Scan for the cell matching the given text and deliver its [x, y] coordinate at center. 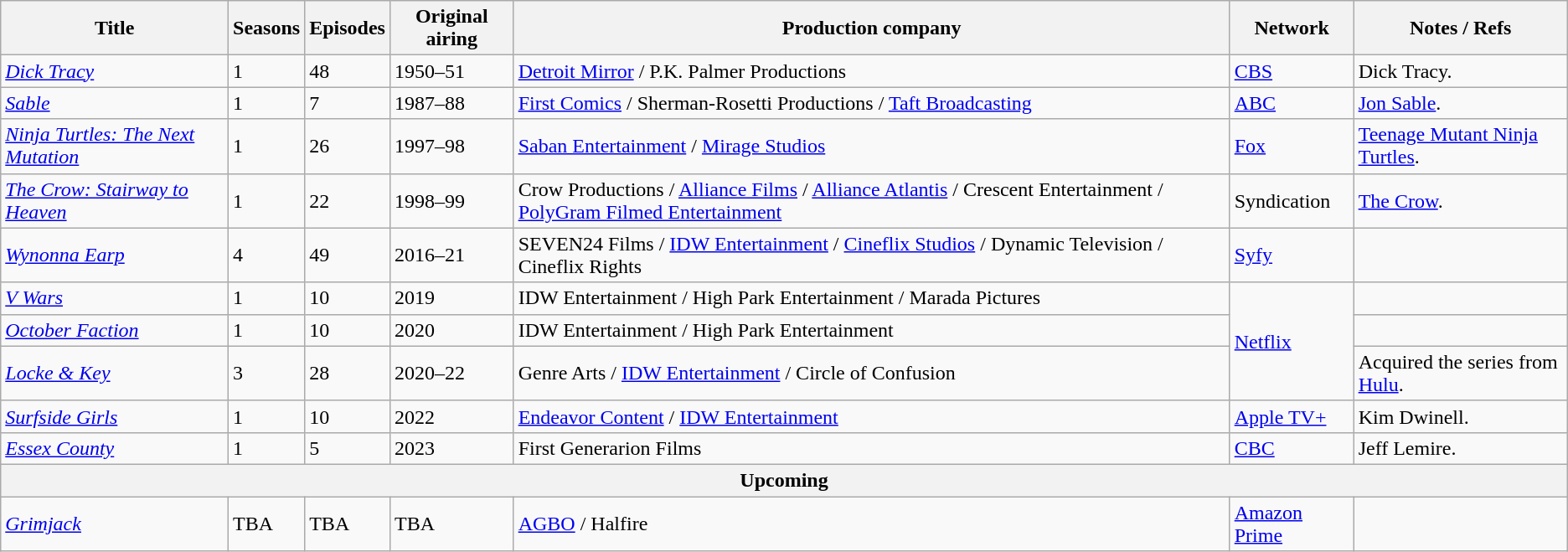
22 [348, 201]
Upcoming [784, 480]
26 [348, 146]
2016–21 [451, 255]
IDW Entertainment / High Park Entertainment / Marada Pictures [871, 298]
1997–98 [451, 146]
Grimjack [115, 523]
Production company [871, 28]
ABC [1292, 103]
First Comics / Sherman-Rosetti Productions / Taft Broadcasting [871, 103]
Sable [115, 103]
CBS [1292, 71]
Crow Productions / Alliance Films / Alliance Atlantis / Crescent Entertainment / PolyGram Filmed Entertainment [871, 201]
Syfy [1292, 255]
Locke & Key [115, 374]
2020 [451, 330]
2023 [451, 448]
Title [115, 28]
Netflix [1292, 342]
Dick Tracy. [1461, 71]
1998–99 [451, 201]
48 [348, 71]
Essex County [115, 448]
Fox [1292, 146]
Wynonna Earp [115, 255]
Teenage Mutant Ninja Turtles. [1461, 146]
Kim Dwinell. [1461, 416]
3 [266, 374]
CBC [1292, 448]
2020–22 [451, 374]
Ninja Turtles: The Next Mutation [115, 146]
The Crow. [1461, 201]
Amazon Prime [1292, 523]
4 [266, 255]
Notes / Refs [1461, 28]
V Wars [115, 298]
Dick Tracy [115, 71]
49 [348, 255]
First Generarion Films [871, 448]
Saban Entertainment / Mirage Studios [871, 146]
1950–51 [451, 71]
Detroit Mirror / P.K. Palmer Productions [871, 71]
AGBO / Halfire [871, 523]
SEVEN24 Films / IDW Entertainment / Cineflix Studios / Dynamic Television / Cineflix Rights [871, 255]
Jeff Lemire. [1461, 448]
IDW Entertainment / High Park Entertainment [871, 330]
1987–88 [451, 103]
Syndication [1292, 201]
Acquired the series from Hulu. [1461, 374]
2019 [451, 298]
Surfside Girls [115, 416]
28 [348, 374]
2022 [451, 416]
Seasons [266, 28]
Episodes [348, 28]
Jon Sable. [1461, 103]
Endeavor Content / IDW Entertainment [871, 416]
7 [348, 103]
5 [348, 448]
October Faction [115, 330]
Original airing [451, 28]
The Crow: Stairway to Heaven [115, 201]
Apple TV+ [1292, 416]
Genre Arts / IDW Entertainment / Circle of Confusion [871, 374]
Network [1292, 28]
